Identify which cell holds the provided text, then report its [X, Y] central coordinate. 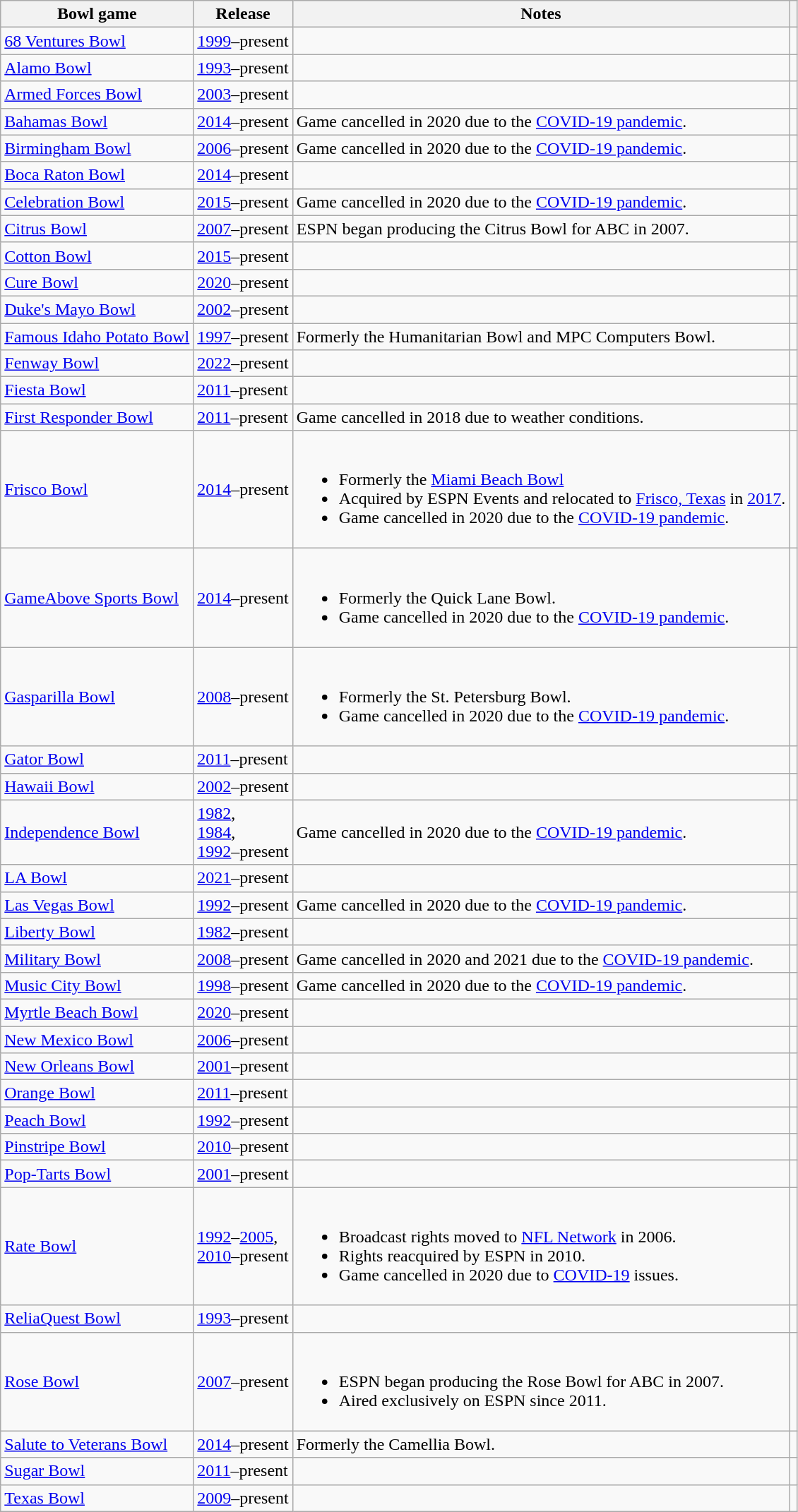
Pinstripe Bowl [97, 1147]
Celebration Bowl [97, 202]
1999–present [243, 41]
Alamo Bowl [97, 68]
Formerly the Humanitarian Bowl and MPC Computers Bowl. [541, 337]
Armed Forces Bowl [97, 95]
ESPN began producing the Rose Bowl for ABC in 2007.Aired exclusively on ESPN since 2011. [541, 1381]
LA Bowl [97, 878]
Broadcast rights moved to NFL Network in 2006.Rights reacquired by ESPN in 2010.Game cancelled in 2020 due to COVID-19 issues. [541, 1247]
Formerly the Quick Lane Bowl.Game cancelled in 2020 due to the COVID-19 pandemic. [541, 598]
Sugar Bowl [97, 1471]
Formerly the St. Petersburg Bowl.Game cancelled in 2020 due to the COVID-19 pandemic. [541, 697]
Famous Idaho Potato Bowl [97, 337]
2022–present [243, 364]
ESPN began producing the Citrus Bowl for ABC in 2007. [541, 229]
1982,1984,1992–present [243, 832]
Myrtle Beach Bowl [97, 1012]
Music City Bowl [97, 985]
New Orleans Bowl [97, 1067]
Rose Bowl [97, 1381]
Cure Bowl [97, 282]
1998–present [243, 985]
Boca Raton Bowl [97, 175]
Game cancelled in 2018 due to weather conditions. [541, 417]
Hawaii Bowl [97, 786]
Bowl game [97, 14]
Citrus Bowl [97, 229]
2009–present [243, 1498]
Military Bowl [97, 959]
Liberty Bowl [97, 932]
Gasparilla Bowl [97, 697]
Game cancelled in 2020 and 2021 due to the COVID-19 pandemic. [541, 959]
Rate Bowl [97, 1247]
1992–2005,2010–present [243, 1247]
2010–present [243, 1147]
Formerly the Camellia Bowl. [541, 1444]
Duke's Mayo Bowl [97, 309]
Birmingham Bowl [97, 148]
Pop-Tarts Bowl [97, 1174]
First Responder Bowl [97, 417]
Cotton Bowl [97, 256]
ReliaQuest Bowl [97, 1319]
Notes [541, 14]
Independence Bowl [97, 832]
2003–present [243, 95]
Orange Bowl [97, 1093]
Salute to Veterans Bowl [97, 1444]
Frisco Bowl [97, 490]
Peach Bowl [97, 1120]
Fiesta Bowl [97, 390]
1982–present [243, 932]
GameAbove Sports Bowl [97, 598]
Fenway Bowl [97, 364]
68 Ventures Bowl [97, 41]
Release [243, 14]
Gator Bowl [97, 760]
Texas Bowl [97, 1498]
2021–present [243, 878]
Las Vegas Bowl [97, 905]
1997–present [243, 337]
Formerly the Miami Beach BowlAcquired by ESPN Events and relocated to Frisco, Texas in 2017.Game cancelled in 2020 due to the COVID-19 pandemic. [541, 490]
Bahamas Bowl [97, 121]
New Mexico Bowl [97, 1040]
